Scan for the cell matching the given text and deliver its (x, y) coordinate at center. 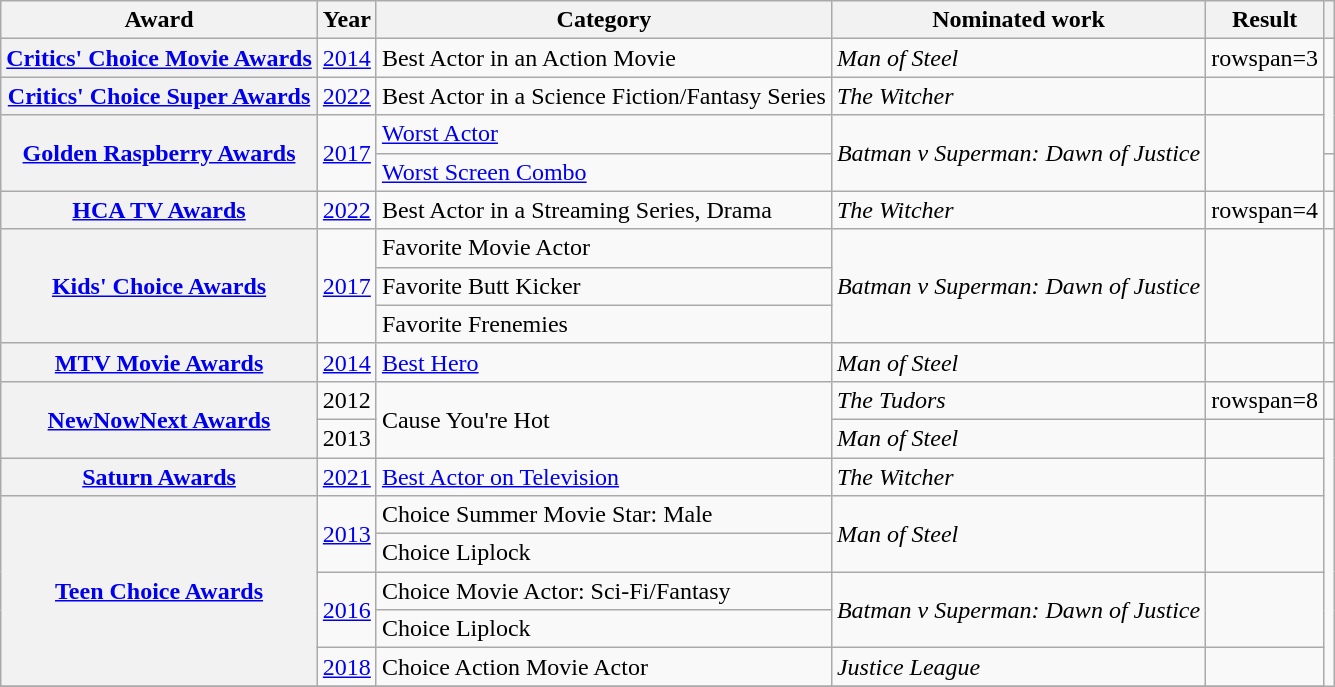
Best Actor in a Science Fiction/Fantasy Series (604, 96)
Year (346, 20)
Nominated work (1018, 20)
Teen Choice Awards (160, 591)
Best Hero (604, 362)
Worst Screen Combo (604, 172)
HCA TV Awards (160, 210)
rowspan=3 (1265, 58)
MTV Movie Awards (160, 362)
Saturn Awards (160, 477)
Critics' Choice Super Awards (160, 96)
The Tudors (1018, 400)
Critics' Choice Movie Awards (160, 58)
rowspan=4 (1265, 210)
Choice Action Movie Actor (604, 667)
NewNowNext Awards (160, 419)
Favorite Frenemies (604, 324)
Best Actor in a Streaming Series, Drama (604, 210)
Choice Movie Actor: Sci-Fi/Fantasy (604, 591)
2021 (346, 477)
Best Actor on Television (604, 477)
Worst Actor (604, 134)
Award (160, 20)
rowspan=8 (1265, 400)
2012 (346, 400)
Result (1265, 20)
Favorite Butt Kicker (604, 286)
Justice League (1018, 667)
2016 (346, 610)
Cause You're Hot (604, 419)
2018 (346, 667)
Best Actor in an Action Movie (604, 58)
Favorite Movie Actor (604, 248)
Category (604, 20)
Golden Raspberry Awards (160, 153)
Choice Summer Movie Star: Male (604, 515)
Kids' Choice Awards (160, 286)
